Scan for the cell matching the given text and deliver its (X, Y) coordinate at center. 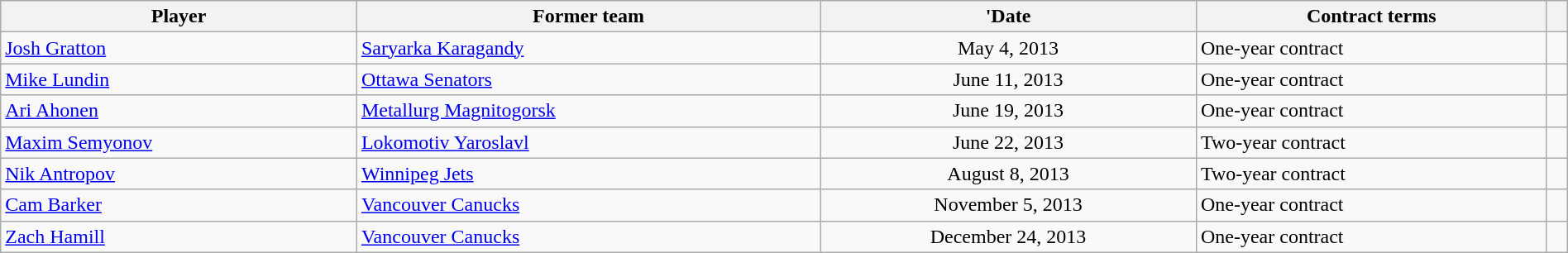
Nik Antropov (179, 174)
August 8, 2013 (1009, 174)
June 22, 2013 (1009, 142)
Cam Barker (179, 205)
June 11, 2013 (1009, 79)
Saryarka Karagandy (588, 48)
Metallurg Magnitogorsk (588, 111)
Player (179, 17)
Mike Lundin (179, 79)
Ari Ahonen (179, 111)
May 4, 2013 (1009, 48)
Winnipeg Jets (588, 174)
Lokomotiv Yaroslavl (588, 142)
Maxim Semyonov (179, 142)
November 5, 2013 (1009, 205)
December 24, 2013 (1009, 236)
June 19, 2013 (1009, 111)
Ottawa Senators (588, 79)
Zach Hamill (179, 236)
Contract terms (1371, 17)
Josh Gratton (179, 48)
Former team (588, 17)
'Date (1009, 17)
